Search for the cell housing the specified text and yield its (x, y) center coordinate. 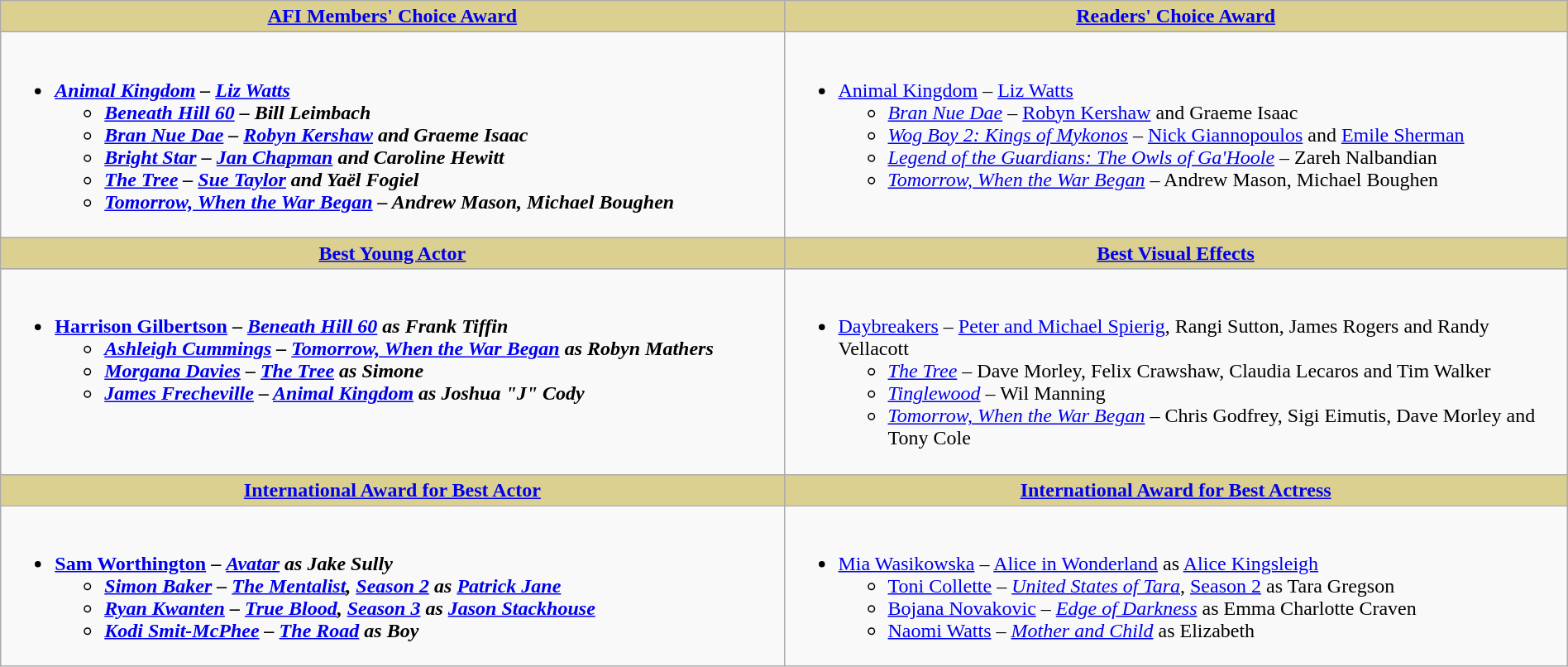
Best Young Actor (392, 253)
International Award for Best Actor (392, 490)
Readers' Choice Award (1176, 17)
AFI Members' Choice Award (392, 17)
Best Visual Effects (1176, 253)
International Award for Best Actress (1176, 490)
